Pinpoint the cell where the given text exists, returning its [x, y] midpoint coordinate. 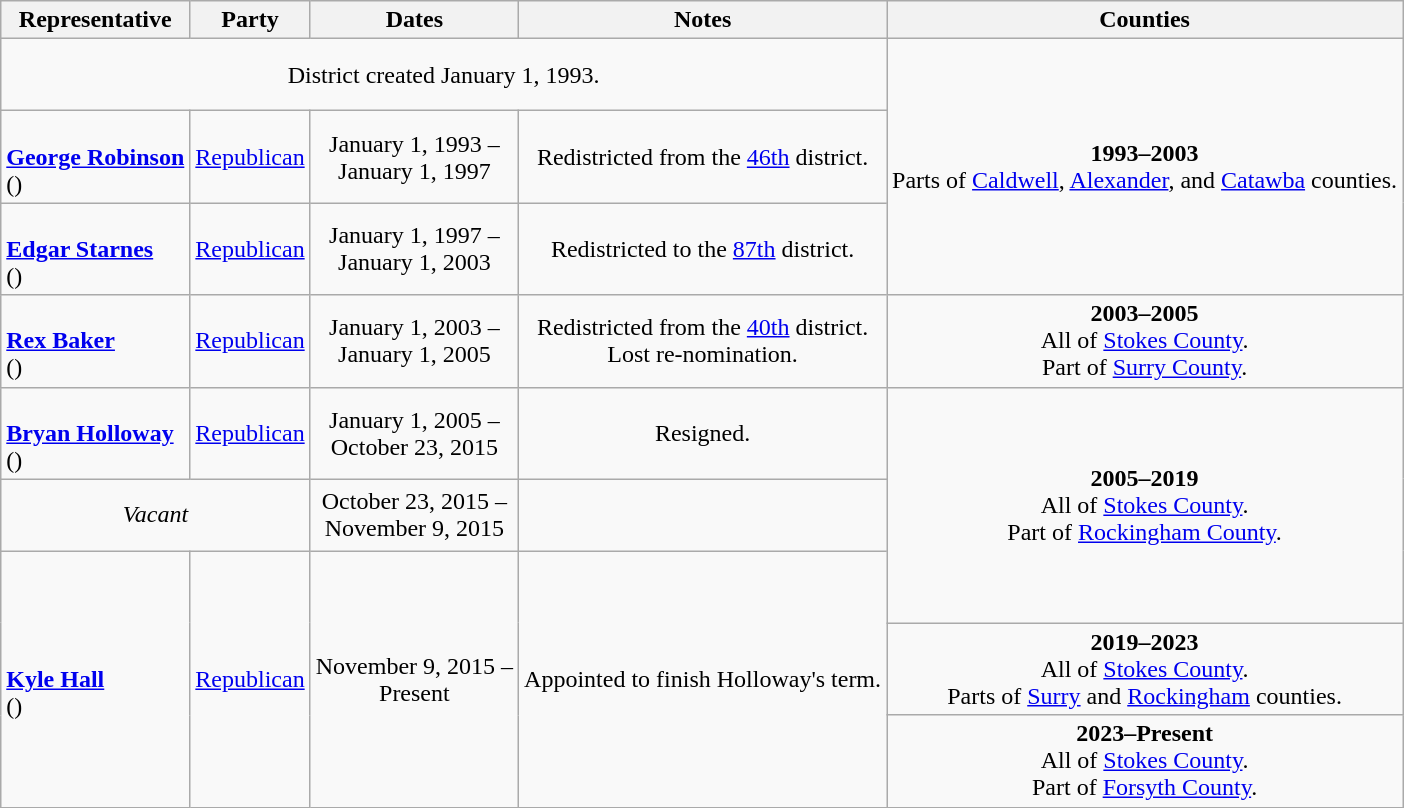
Kyle Hall() [96, 679]
2023–Present All of Stokes County. Part of Forsyth County. [1145, 761]
January 1, 2003 – January 1, 2005 [414, 341]
November 9, 2015 – Present [414, 679]
Party [250, 20]
Appointed to finish Holloway's term. [703, 679]
January 1, 1993 – January 1, 1997 [414, 157]
Dates [414, 20]
January 1, 1997 – January 1, 2003 [414, 249]
1993–2003 Parts of Caldwell, Alexander, and Catawba counties. [1145, 167]
District created January 1, 1993. [444, 75]
2003–2005 All of Stokes County. Part of Surry County. [1145, 341]
October 23, 2015 – November 9, 2015 [414, 515]
Redistricted from the 40th district. Lost re-nomination. [703, 341]
Edgar Starnes() [96, 249]
Notes [703, 20]
Bryan Holloway() [96, 433]
Representative [96, 20]
George Robinson() [96, 157]
Rex Baker() [96, 341]
Redistricted to the 87th district. [703, 249]
Counties [1145, 20]
January 1, 2005 – October 23, 2015 [414, 433]
2019–2023 All of Stokes County. Parts of Surry and Rockingham counties. [1145, 669]
Resigned. [703, 433]
2005–2019 All of Stokes County. Part of Rockingham County. [1145, 505]
Redistricted from the 46th district. [703, 157]
Vacant [156, 515]
